Return [x, y] of the center of cell containing provided text 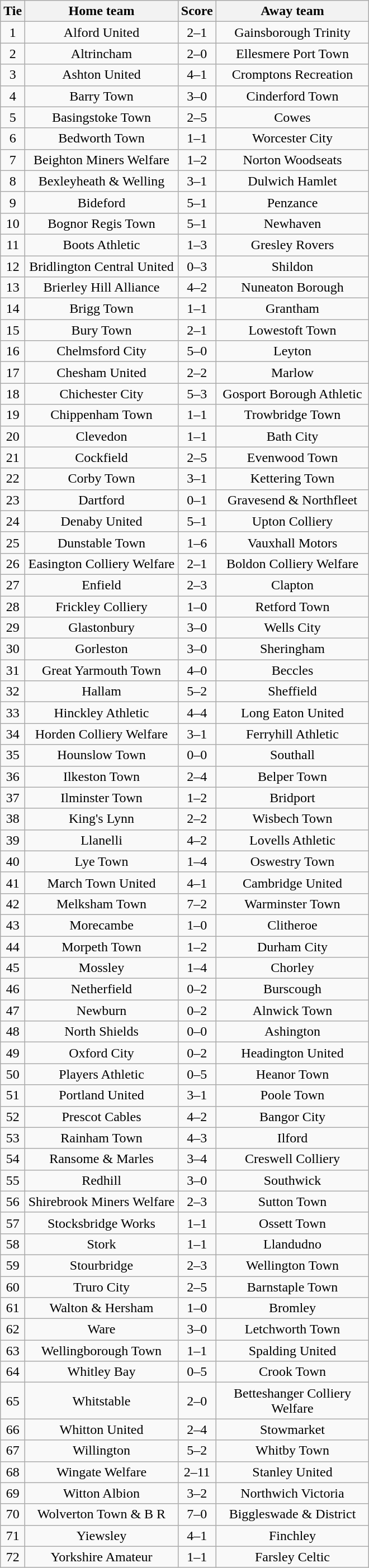
Oswestry Town [292, 861]
Farsley Celtic [292, 1557]
1–3 [197, 245]
Home team [102, 11]
Gravesend & Northfleet [292, 500]
Worcester City [292, 139]
Bridlington Central United [102, 266]
0–1 [197, 500]
Southall [292, 755]
39 [13, 840]
Bideford [102, 202]
72 [13, 1557]
Llanelli [102, 840]
Cockfield [102, 457]
7–0 [197, 1514]
30 [13, 649]
Bury Town [102, 330]
35 [13, 755]
71 [13, 1536]
9 [13, 202]
4–4 [197, 713]
Witton Albion [102, 1493]
Stowmarket [292, 1429]
24 [13, 521]
27 [13, 585]
40 [13, 861]
Hallam [102, 692]
Northwich Victoria [292, 1493]
Netherfield [102, 989]
Newhaven [292, 223]
34 [13, 734]
7 [13, 160]
Creswell Colliery [292, 1159]
41 [13, 883]
60 [13, 1286]
Letchworth Town [292, 1329]
Bedworth Town [102, 139]
Ilminster Town [102, 798]
46 [13, 989]
Ilkeston Town [102, 776]
62 [13, 1329]
Bognor Regis Town [102, 223]
19 [13, 415]
47 [13, 1011]
0–3 [197, 266]
Headington United [292, 1053]
Spalding United [292, 1351]
Gainsborough Trinity [292, 32]
4–0 [197, 670]
Yorkshire Amateur [102, 1557]
Belper Town [292, 776]
25 [13, 542]
Ashton United [102, 75]
Wolverton Town & B R [102, 1514]
Sheringham [292, 649]
Stourbridge [102, 1265]
Melksham Town [102, 904]
67 [13, 1451]
Alnwick Town [292, 1011]
Nuneaton Borough [292, 288]
58 [13, 1244]
38 [13, 819]
Cambridge United [292, 883]
Clevedon [102, 436]
Barnstaple Town [292, 1286]
Wellingborough Town [102, 1351]
11 [13, 245]
Whitstable [102, 1401]
28 [13, 606]
Chorley [292, 968]
Chesham United [102, 373]
Gresley Rovers [292, 245]
Morecambe [102, 925]
14 [13, 309]
Stocksbridge Works [102, 1223]
Bath City [292, 436]
68 [13, 1472]
32 [13, 692]
18 [13, 394]
Portland United [102, 1095]
48 [13, 1032]
Lye Town [102, 861]
42 [13, 904]
63 [13, 1351]
Norton Woodseats [292, 160]
3 [13, 75]
2–11 [197, 1472]
Chippenham Town [102, 415]
Mossley [102, 968]
Retford Town [292, 606]
Truro City [102, 1286]
Away team [292, 11]
Vauxhall Motors [292, 542]
Durham City [292, 947]
Ransome & Marles [102, 1159]
King's Lynn [102, 819]
Marlow [292, 373]
Willington [102, 1451]
Cromptons Recreation [292, 75]
Walton & Hersham [102, 1308]
Evenwood Town [292, 457]
49 [13, 1053]
4–3 [197, 1138]
59 [13, 1265]
31 [13, 670]
Long Eaton United [292, 713]
45 [13, 968]
50 [13, 1074]
Bromley [292, 1308]
Newburn [102, 1011]
Grantham [292, 309]
1–6 [197, 542]
53 [13, 1138]
61 [13, 1308]
Wells City [292, 628]
Beighton Miners Welfare [102, 160]
5–0 [197, 351]
33 [13, 713]
Morpeth Town [102, 947]
Ellesmere Port Town [292, 54]
1 [13, 32]
Trowbridge Town [292, 415]
12 [13, 266]
Whitby Town [292, 1451]
Rainham Town [102, 1138]
Score [197, 11]
Gorleston [102, 649]
Tie [13, 11]
Beccles [292, 670]
Stork [102, 1244]
Bangor City [292, 1117]
Leyton [292, 351]
Lowestoft Town [292, 330]
Warminster Town [292, 904]
Basingstoke Town [102, 117]
Brierley Hill Alliance [102, 288]
Poole Town [292, 1095]
55 [13, 1180]
2 [13, 54]
Clapton [292, 585]
Bexleyheath & Welling [102, 181]
Llandudno [292, 1244]
Hinckley Athletic [102, 713]
20 [13, 436]
Shirebrook Miners Welfare [102, 1202]
Stanley United [292, 1472]
Horden Colliery Welfare [102, 734]
54 [13, 1159]
37 [13, 798]
16 [13, 351]
Finchley [292, 1536]
Glastonbury [102, 628]
69 [13, 1493]
Burscough [292, 989]
56 [13, 1202]
Enfield [102, 585]
66 [13, 1429]
Boldon Colliery Welfare [292, 564]
10 [13, 223]
Prescot Cables [102, 1117]
51 [13, 1095]
3–2 [197, 1493]
70 [13, 1514]
Dulwich Hamlet [292, 181]
Dartford [102, 500]
Ferryhill Athletic [292, 734]
Brigg Town [102, 309]
8 [13, 181]
Altrincham [102, 54]
6 [13, 139]
Whitton United [102, 1429]
23 [13, 500]
5 [13, 117]
Frickley Colliery [102, 606]
3–4 [197, 1159]
21 [13, 457]
Sheffield [292, 692]
Great Yarmouth Town [102, 670]
Sutton Town [292, 1202]
Ossett Town [292, 1223]
Wingate Welfare [102, 1472]
March Town United [102, 883]
26 [13, 564]
Ware [102, 1329]
Easington Colliery Welfare [102, 564]
43 [13, 925]
Gosport Borough Athletic [292, 394]
Biggleswade & District [292, 1514]
Whitley Bay [102, 1372]
Oxford City [102, 1053]
65 [13, 1401]
Alford United [102, 32]
Cowes [292, 117]
Corby Town [102, 479]
13 [13, 288]
4 [13, 96]
Lovells Athletic [292, 840]
Penzance [292, 202]
Players Athletic [102, 1074]
Clitheroe [292, 925]
Redhill [102, 1180]
Cinderford Town [292, 96]
52 [13, 1117]
17 [13, 373]
64 [13, 1372]
Hounslow Town [102, 755]
Wisbech Town [292, 819]
Kettering Town [292, 479]
Barry Town [102, 96]
Upton Colliery [292, 521]
Yiewsley [102, 1536]
Chichester City [102, 394]
Crook Town [292, 1372]
36 [13, 776]
Shildon [292, 266]
44 [13, 947]
5–3 [197, 394]
15 [13, 330]
Dunstable Town [102, 542]
Southwick [292, 1180]
Denaby United [102, 521]
57 [13, 1223]
Chelmsford City [102, 351]
7–2 [197, 904]
29 [13, 628]
Bridport [292, 798]
Betteshanger Colliery Welfare [292, 1401]
Heanor Town [292, 1074]
North Shields [102, 1032]
Ashington [292, 1032]
Boots Athletic [102, 245]
22 [13, 479]
Ilford [292, 1138]
Wellington Town [292, 1265]
